Extract the (X, Y) coordinate from the center of the cell holding the provided text.  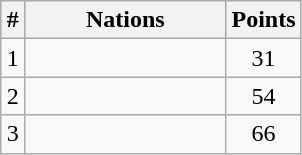
31 (264, 58)
66 (264, 134)
54 (264, 96)
2 (13, 96)
Nations (126, 20)
Points (264, 20)
# (13, 20)
1 (13, 58)
3 (13, 134)
